For the text-containing cell, return its midpoint in [X, Y] coordinate format. 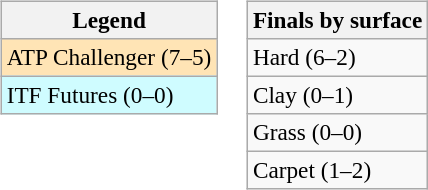
Grass (0–0) [337, 133]
Carpet (1–2) [337, 171]
Clay (0–1) [337, 95]
Legend [108, 20]
Finals by surface [337, 20]
ATP Challenger (7–5) [108, 57]
ITF Futures (0–0) [108, 95]
Hard (6–2) [337, 57]
